Locate the cell with the specified text and output its [X, Y] center coordinate. 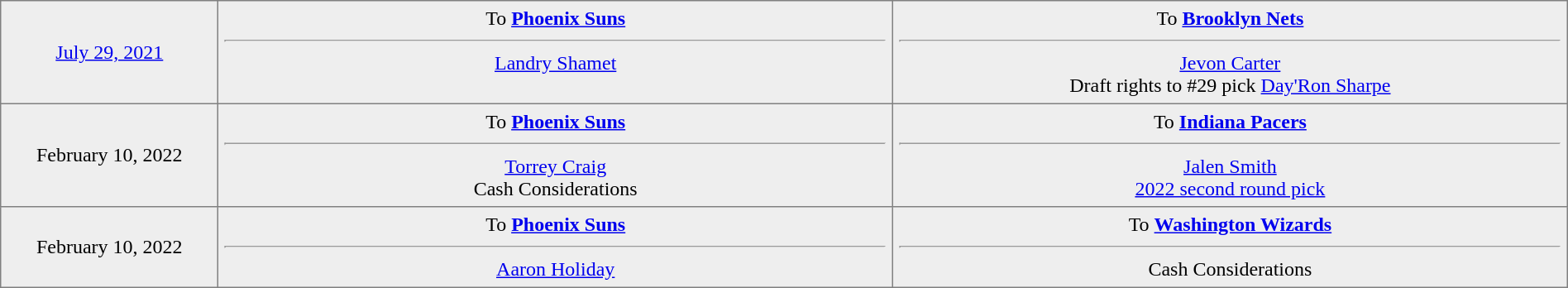
To Washington WizardsCash Considerations [1231, 247]
To Indiana PacersJalen Smith2022 second round pick [1231, 155]
To Brooklyn NetsJevon CarterDraft rights to #29 pick Day'Ron Sharpe [1231, 52]
To Phoenix SunsAaron Holiday [556, 247]
July 29, 2021 [109, 52]
To Phoenix SunsLandry Shamet [556, 52]
To Phoenix SunsTorrey CraigCash Considerations [556, 155]
